Capture the cell that displays the provided text and extract its [X, Y] central coordinate. 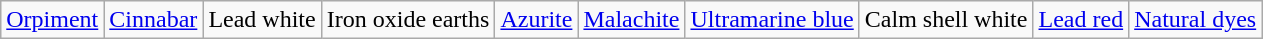
Malachite [632, 20]
Iron oxide earths [408, 20]
Orpiment [52, 20]
Cinnabar [154, 20]
Natural dyes [1196, 20]
Azurite [536, 20]
Lead white [262, 20]
Lead red [1081, 20]
Ultramarine blue [772, 20]
Calm shell white [946, 20]
